Detect which cell encompasses the target text, then output its (X, Y) center coordinate. 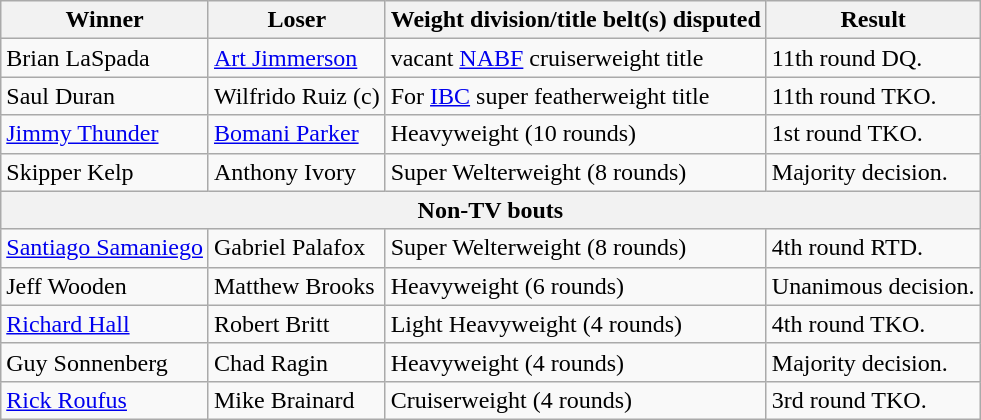
Santiago Samaniego (105, 248)
11th round TKO. (873, 96)
Matthew Brooks (296, 286)
Loser (296, 20)
Gabriel Palafox (296, 248)
Unanimous decision. (873, 286)
Wilfrido Ruiz (c) (296, 96)
Non-TV bouts (490, 210)
Result (873, 20)
Guy Sonnenberg (105, 362)
Art Jimmerson (296, 58)
Heavyweight (6 rounds) (576, 286)
Anthony Ivory (296, 172)
Mike Brainard (296, 400)
Jeff Wooden (105, 286)
Winner (105, 20)
Weight division/title belt(s) disputed (576, 20)
Robert Britt (296, 324)
Bomani Parker (296, 134)
For IBC super featherweight title (576, 96)
Cruiserweight (4 rounds) (576, 400)
Chad Ragin (296, 362)
Heavyweight (4 rounds) (576, 362)
Rick Roufus (105, 400)
3rd round TKO. (873, 400)
1st round TKO. (873, 134)
Skipper Kelp (105, 172)
4th round RTD. (873, 248)
4th round TKO. (873, 324)
Saul Duran (105, 96)
11th round DQ. (873, 58)
Richard Hall (105, 324)
Light Heavyweight (4 rounds) (576, 324)
Brian LaSpada (105, 58)
vacant NABF cruiserweight title (576, 58)
Jimmy Thunder (105, 134)
Heavyweight (10 rounds) (576, 134)
